Locate the cell with the specified text and output its [X, Y] center coordinate. 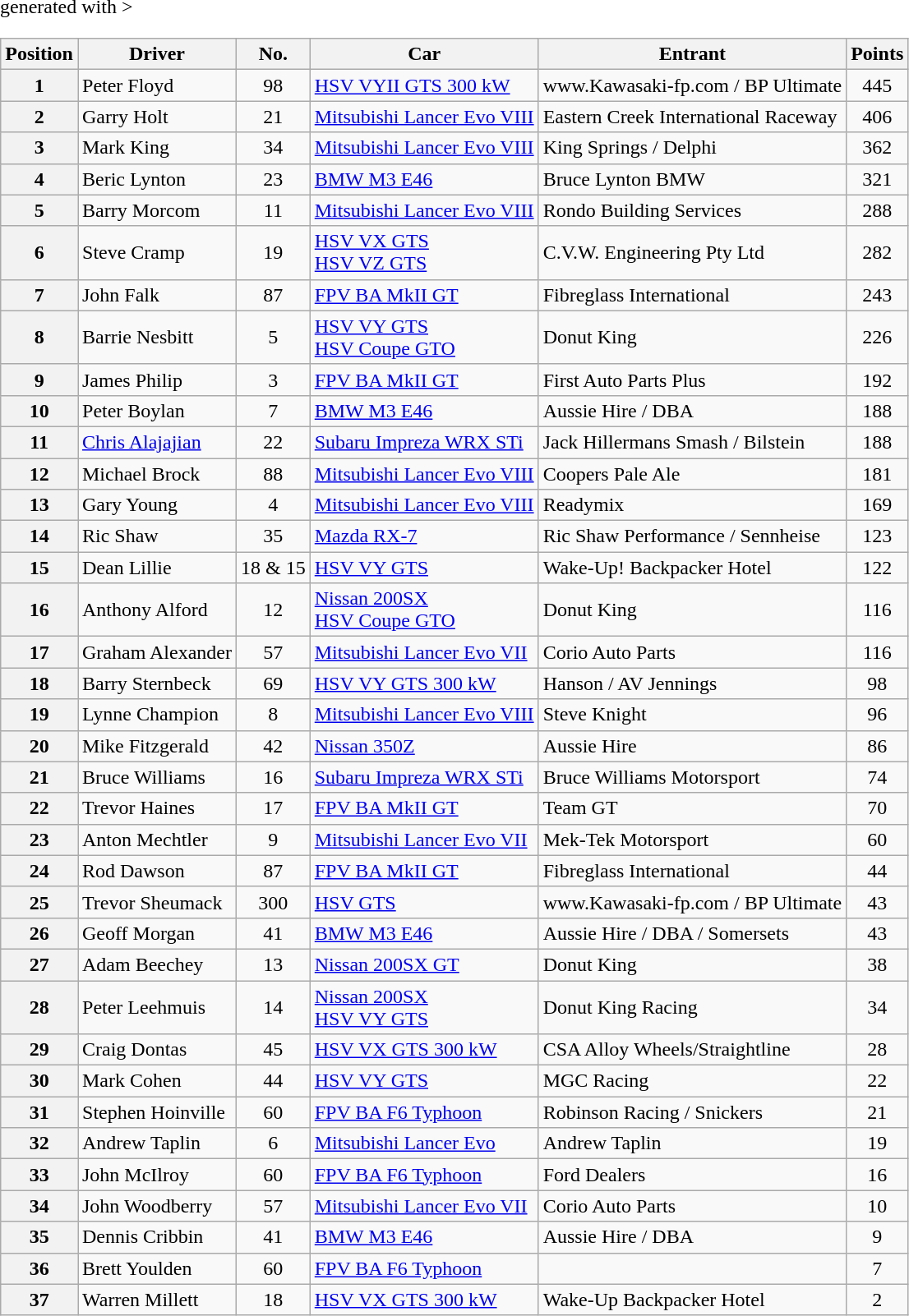
29 [39, 1050]
36 [39, 1268]
Bruce Lynton BMW [692, 179]
Nissan 200SX HSV Coupe GTO [424, 610]
Ric Shaw [156, 536]
C.V.W. Engineering Pty Ltd [692, 253]
MGC Racing [692, 1081]
Beric Lynton [156, 179]
31 [39, 1112]
Geoff Morgan [156, 933]
192 [878, 380]
362 [878, 148]
321 [878, 179]
HSV VY GTS HSV Coupe GTO [424, 337]
123 [878, 536]
445 [878, 85]
HSV GTS [424, 902]
Steve Knight [692, 715]
John Woodberry [156, 1206]
Trevor Sheumack [156, 902]
King Springs / Delphi [692, 148]
300 [273, 902]
Eastern Creek International Raceway [692, 117]
96 [878, 715]
25 [39, 902]
Mek-Tek Motorsport [692, 840]
Stephen Hoinville [156, 1112]
HSV VX GTS HSV VZ GTS [424, 253]
Nissan 200SX GT [424, 964]
Robinson Racing / Snickers [692, 1112]
Nissan 200SX HSV VY GTS [424, 1007]
Barrie Nesbitt [156, 337]
Trevor Haines [156, 808]
243 [878, 295]
Driver [156, 54]
37 [39, 1300]
288 [878, 210]
Ford Dealers [692, 1175]
Hanson / AV Jennings [692, 683]
Garry Holt [156, 117]
Car [424, 54]
Team GT [692, 808]
Peter Boylan [156, 411]
45 [273, 1050]
Bruce Williams [156, 777]
Mazda RX-7 [424, 536]
Jack Hillermans Smash / Bilstein [692, 442]
Barry Morcom [156, 210]
Aussie Hire [692, 746]
70 [878, 808]
Mitsubishi Lancer Evo [424, 1143]
Warren Millett [156, 1300]
Dennis Cribbin [156, 1237]
32 [39, 1143]
33 [39, 1175]
69 [273, 683]
Craig Dontas [156, 1050]
Mark King [156, 148]
John McIlroy [156, 1175]
Rod Dawson [156, 871]
No. [273, 54]
Brett Youlden [156, 1268]
169 [878, 505]
HSV VYII GTS 300 kW [424, 85]
Donut King Racing [692, 1007]
Bruce Williams Motorsport [692, 777]
Points [878, 54]
Wake-Up Backpacker Hotel [692, 1300]
Adam Beechey [156, 964]
24 [39, 871]
Nissan 350Z [424, 746]
122 [878, 568]
86 [878, 746]
James Philip [156, 380]
74 [878, 777]
First Auto Parts Plus [692, 380]
Rondo Building Services [692, 210]
Readymix [692, 505]
Gary Young [156, 505]
Entrant [692, 54]
181 [878, 474]
HSV VY GTS 300 kW [424, 683]
30 [39, 1081]
Peter Leehmuis [156, 1007]
Coopers Pale Ale [692, 474]
Mark Cohen [156, 1081]
27 [39, 964]
Wake-Up! Backpacker Hotel [692, 568]
88 [273, 474]
Barry Sternbeck [156, 683]
15 [39, 568]
Chris Alajajian [156, 442]
Steve Cramp [156, 253]
226 [878, 337]
Graham Alexander [156, 652]
Position [39, 54]
John Falk [156, 295]
Lynne Champion [156, 715]
42 [273, 746]
Dean Lillie [156, 568]
Peter Floyd [156, 85]
282 [878, 253]
18 & 15 [273, 568]
Anthony Alford [156, 610]
406 [878, 117]
38 [878, 964]
Ric Shaw Performance / Sennheise [692, 536]
Michael Brock [156, 474]
CSA Alloy Wheels/Straightline [692, 1050]
20 [39, 746]
Aussie Hire / DBA / Somersets [692, 933]
Anton Mechtler [156, 840]
26 [39, 933]
Mike Fitzgerald [156, 746]
1 [39, 85]
